Scan for the cell matching the given text and deliver its (x, y) coordinate at center. 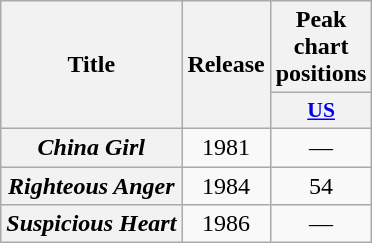
Righteous Anger (92, 185)
China Girl (92, 147)
1984 (226, 185)
Release (226, 65)
Title (92, 65)
1986 (226, 224)
Peakchartpositions (321, 47)
Suspicious Heart (92, 224)
1981 (226, 147)
54 (321, 185)
US (321, 111)
